Return [x, y] of the center of cell containing provided text 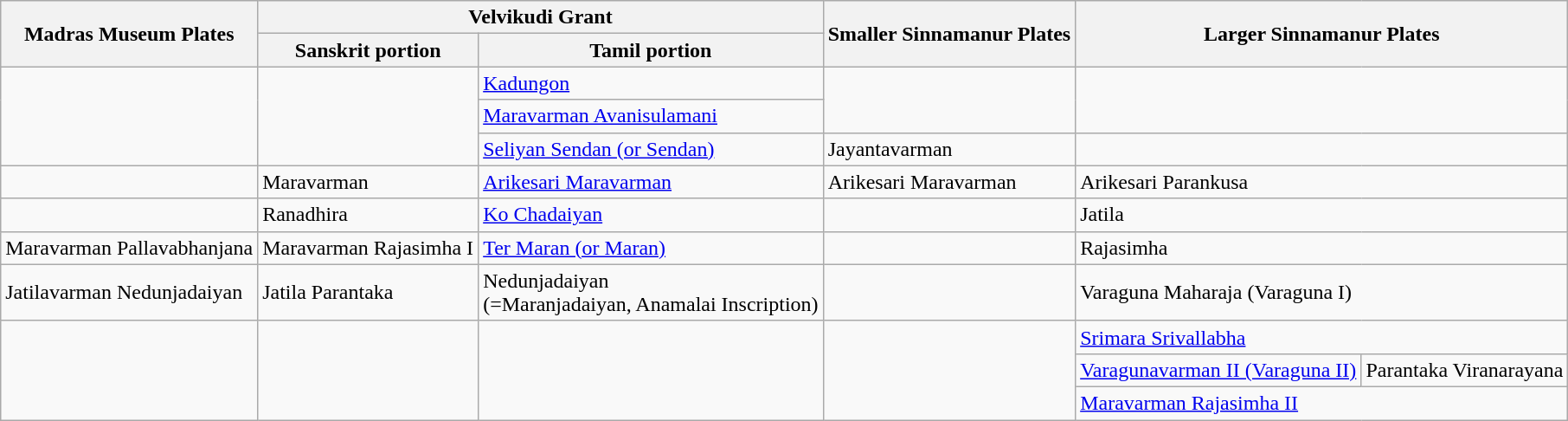
Jatilavarman Nedunjadaiyan [130, 293]
Jatila [1322, 215]
Maravarman Rajasimha II [1322, 403]
Maravarman Rajasimha I [369, 248]
Velvikudi Grant [540, 17]
Parantaka Viranarayana [1464, 370]
Maravarman [369, 182]
Kadungon [651, 83]
Smaller Sinnamanur Plates [949, 34]
Jatila Parantaka [369, 293]
Varaguna Maharaja (Varaguna I) [1322, 293]
Ranadhira [369, 215]
Tamil portion [651, 50]
Rajasimha [1322, 248]
Seliyan Sendan (or Sendan) [651, 149]
Larger Sinnamanur Plates [1322, 34]
Madras Museum Plates [130, 34]
Arikesari Parankusa [1322, 182]
Ter Maran (or Maran) [651, 248]
Sanskrit portion [369, 50]
Varagunavarman II (Varaguna II) [1218, 370]
Maravarman Avanisulamani [651, 116]
Jayantavarman [949, 149]
Maravarman Pallavabhanjana [130, 248]
Nedunjadaiyan(=Maranjadaiyan, Anamalai Inscription) [651, 293]
Ko Chadaiyan [651, 215]
Srimara Srivallabha [1322, 337]
